Locate the cell with the specified text and output its (X, Y) center coordinate. 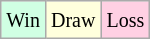
Draw (72, 20)
Loss (126, 20)
Win (24, 20)
